For the text-containing cell, return its midpoint in (X, Y) coordinate format. 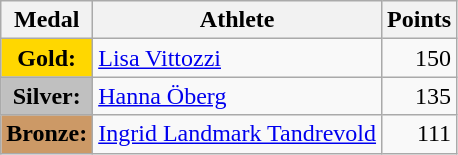
Gold: (47, 58)
Athlete (238, 20)
Points (420, 20)
Hanna Öberg (238, 96)
Silver: (47, 96)
150 (420, 58)
135 (420, 96)
Medal (47, 20)
Bronze: (47, 134)
111 (420, 134)
Lisa Vittozzi (238, 58)
Ingrid Landmark Tandrevold (238, 134)
